Extract the (X, Y) coordinate from the center of the cell holding the provided text.  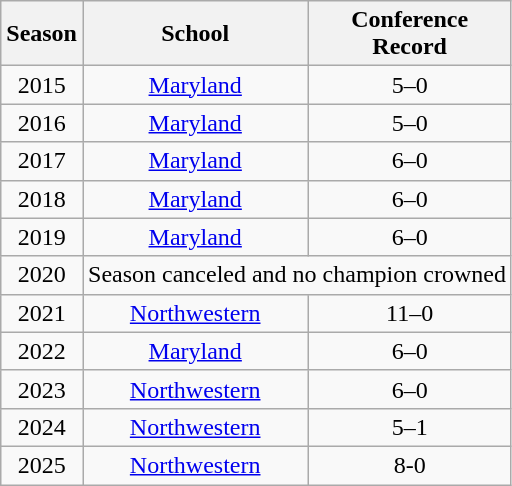
2024 (42, 427)
8-0 (410, 465)
5–1 (410, 427)
ConferenceRecord (410, 34)
2018 (42, 199)
11–0 (410, 313)
Season (42, 34)
2016 (42, 123)
2022 (42, 351)
School (194, 34)
2015 (42, 85)
2020 (42, 275)
2017 (42, 161)
2023 (42, 389)
Season canceled and no champion crowned (296, 275)
2019 (42, 237)
2021 (42, 313)
2025 (42, 465)
